Scan for the cell matching the given text and deliver its [x, y] coordinate at center. 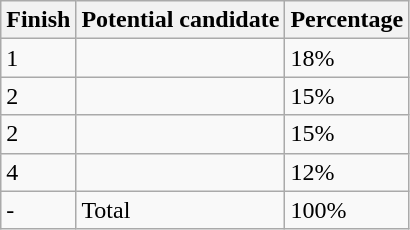
- [38, 210]
Percentage [347, 20]
100% [347, 210]
12% [347, 172]
4 [38, 172]
18% [347, 58]
Potential candidate [180, 20]
1 [38, 58]
Total [180, 210]
Finish [38, 20]
